Output the [x, y] coordinate of the center of the cell containing the given text.  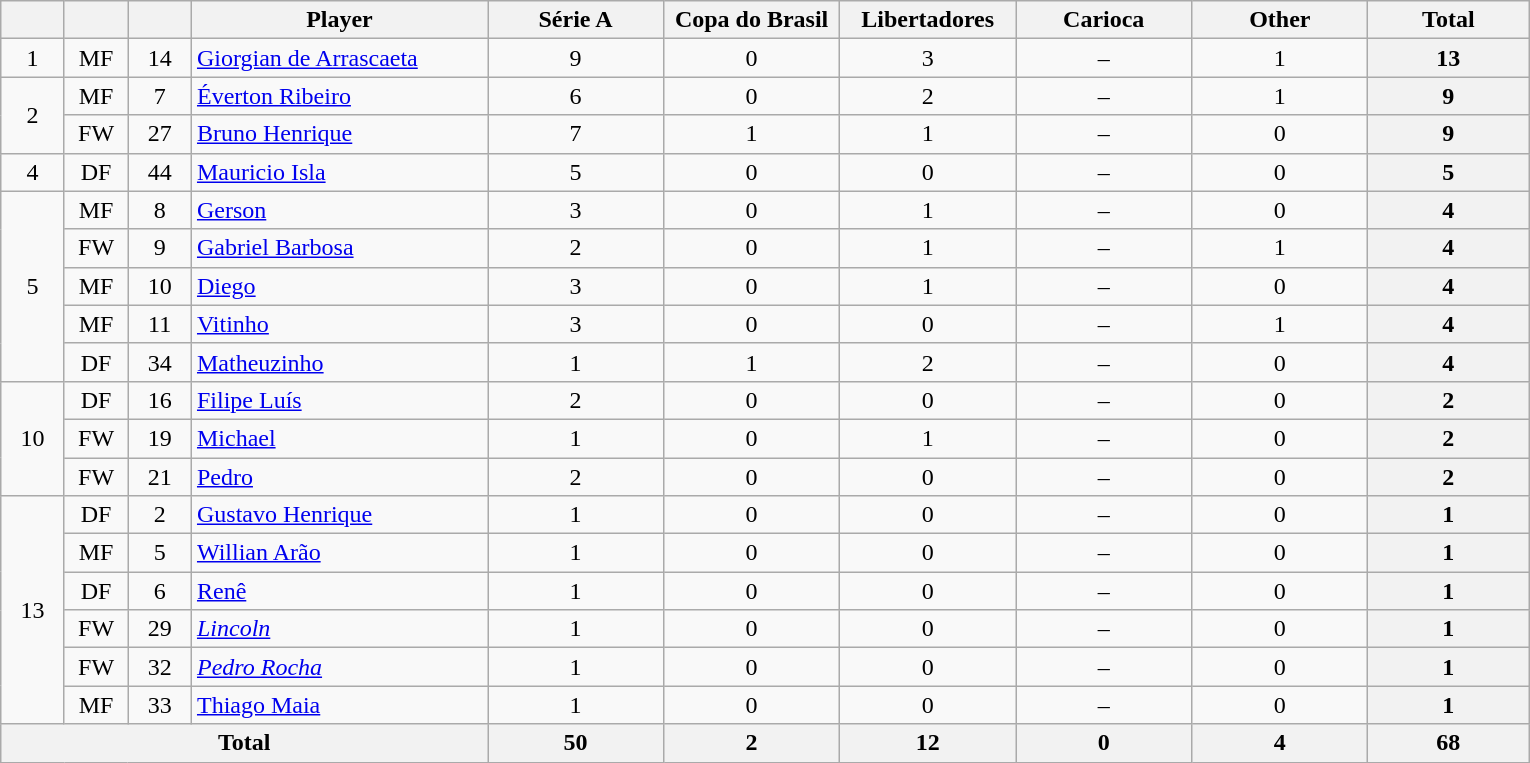
50 [576, 743]
33 [160, 705]
29 [160, 629]
12 [928, 743]
14 [160, 58]
Filipe Luís [339, 400]
Série A [576, 20]
Gustavo Henrique [339, 515]
8 [160, 210]
Gabriel Barbosa [339, 248]
Vitinho [339, 324]
Bruno Henrique [339, 134]
Willian Arão [339, 553]
Carioca [1104, 20]
Copa do Brasil [752, 20]
Renê [339, 591]
Libertadores [928, 20]
Michael [339, 438]
34 [160, 362]
Player [339, 20]
Matheuzinho [339, 362]
Giorgian de Arrascaeta [339, 58]
Diego [339, 286]
Other [1280, 20]
44 [160, 172]
16 [160, 400]
68 [1448, 743]
Mauricio Isla [339, 172]
Éverton Ribeiro [339, 96]
11 [160, 324]
21 [160, 477]
Gerson [339, 210]
32 [160, 667]
27 [160, 134]
Pedro Rocha [339, 667]
Pedro [339, 477]
19 [160, 438]
Lincoln [339, 629]
Thiago Maia [339, 705]
